Capture the cell that displays the provided text and extract its (X, Y) central coordinate. 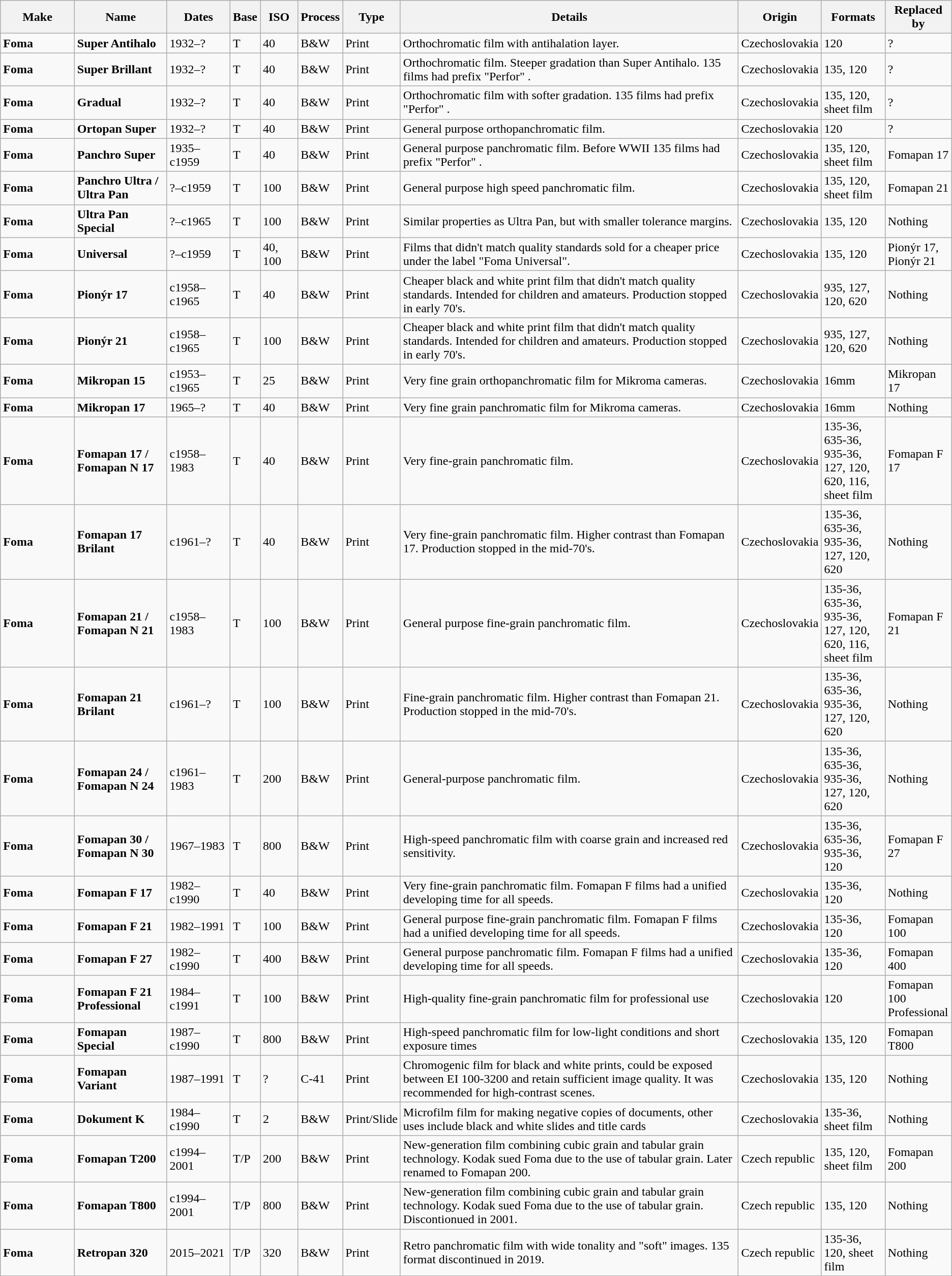
Orthochromatic film with antihalation layer. (570, 43)
2015–2021 (198, 1252)
Origin (780, 17)
Very fine-grain panchromatic film. (570, 461)
135-36, sheet film (853, 1119)
Details (570, 17)
Panchro Ultra / Ultra Pan (121, 188)
Retro panchromatic film with wide tonality and "soft" images. 135 format discontinued in 2019. (570, 1252)
Fomapan 24 / Fomapan N 24 (121, 779)
Panchro Super (121, 155)
Fomapan 17 (918, 155)
1987–c1990 (198, 1038)
Fomapan 21 Brilant (121, 704)
New-generation film combining cubic grain and tabular grain technology. Kodak sued Foma due to the use of tabular grain. Discontionued in 2001. (570, 1205)
General purpose panchromatic film. Fomapan F films had a unified developing time for all speeds. (570, 959)
High-quality fine-grain panchromatic film for professional use (570, 999)
Similar properties as Ultra Pan, but with smaller tolerance margins. (570, 221)
Fomapan T200 (121, 1159)
Very fine-grain panchromatic film. Higher contrast than Fomapan 17. Production stopped in the mid-70's. (570, 542)
Ultra Pan Special (121, 221)
1982–1991 (198, 926)
General purpose orthopanchromatic film. (570, 129)
Fomapan 21 (918, 188)
Very fine-grain panchromatic film. Fomapan F films had a unified developing time for all speeds. (570, 893)
Fomapan 21 / Fomapan N 21 (121, 624)
Fomapan Special (121, 1038)
Gradual (121, 103)
Orthochromatic film. Steeper gradation than Super Antihalo. 135 films had prefix "Perfor" . (570, 69)
Print/Slide (372, 1119)
General purpose fine-grain panchromatic film. (570, 624)
Very fine grain orthopanchromatic film for Mikroma cameras. (570, 380)
Fomapan 17 Brilant (121, 542)
Pionýr 17 (121, 294)
Fomapan Variant (121, 1079)
Fine-grain panchromatic film. Higher contrast than Fomapan 21. Production stopped in the mid-70's. (570, 704)
400 (279, 959)
Retropan 320 (121, 1252)
c1961–1983 (198, 779)
Super Brillant (121, 69)
Microfilm film for making negative copies of documents, other uses include black and white slides and title cards (570, 1119)
Dokument K (121, 1119)
1965–? (198, 407)
40, 100 (279, 254)
Fomapan 100 (918, 926)
320 (279, 1252)
135-36, 635-36, 935-36, 120 (853, 846)
High-speed panchromatic film with coarse grain and increased red sensitivity. (570, 846)
1984–c1991 (198, 999)
Replaced by (918, 17)
Fomapan 400 (918, 959)
25 (279, 380)
General purpose high speed panchromatic film. (570, 188)
Universal (121, 254)
Dates (198, 17)
Orthochromatic film with softer gradation. 135 films had prefix "Perfor" . (570, 103)
Pionýr 21 (121, 341)
Ortopan Super (121, 129)
General purpose panchromatic film. Before WWII 135 films had prefix "Perfor" . (570, 155)
1987–1991 (198, 1079)
Very fine grain panchromatic film for Mikroma cameras. (570, 407)
?–c1965 (198, 221)
Base (245, 17)
Fomapan 200 (918, 1159)
Pionýr 17, Pionýr 21 (918, 254)
Fomapan F 21 Professional (121, 999)
Mikropan 15 (121, 380)
1935–c1959 (198, 155)
Fomapan 17 / Fomapan N 17 (121, 461)
Process (320, 17)
High-speed panchromatic film for low-light conditions and short exposure times (570, 1038)
General purpose fine-grain panchromatic film. Fomapan F films had a unified developing time for all speeds. (570, 926)
Name (121, 17)
Films that didn't match quality standards sold for a cheaper price under the label "Foma Universal". (570, 254)
2 (279, 1119)
Type (372, 17)
ISO (279, 17)
1967–1983 (198, 846)
Fomapan 100 Professional (918, 999)
135-36, 120, sheet film (853, 1252)
Make (38, 17)
C-41 (320, 1079)
c1953–c1965 (198, 380)
1984–c1990 (198, 1119)
Fomapan 30 / Fomapan N 30 (121, 846)
Super Antihalo (121, 43)
Formats (853, 17)
General-purpose panchromatic film. (570, 779)
